From the cell containing the given text, extract its center point as [X, Y] coordinate. 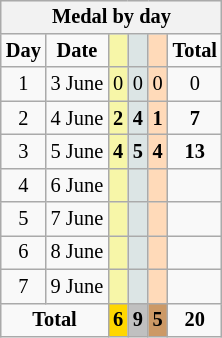
3 June [77, 84]
6 June [77, 185]
Date [77, 51]
3 [24, 152]
7 June [77, 219]
Medal by day [112, 17]
Day [24, 51]
9 [138, 320]
5 June [77, 152]
9 June [77, 286]
20 [195, 320]
8 June [77, 253]
13 [195, 152]
4 June [77, 118]
